Determine the [x, y] coordinate at the center of the cell enclosing the given text.  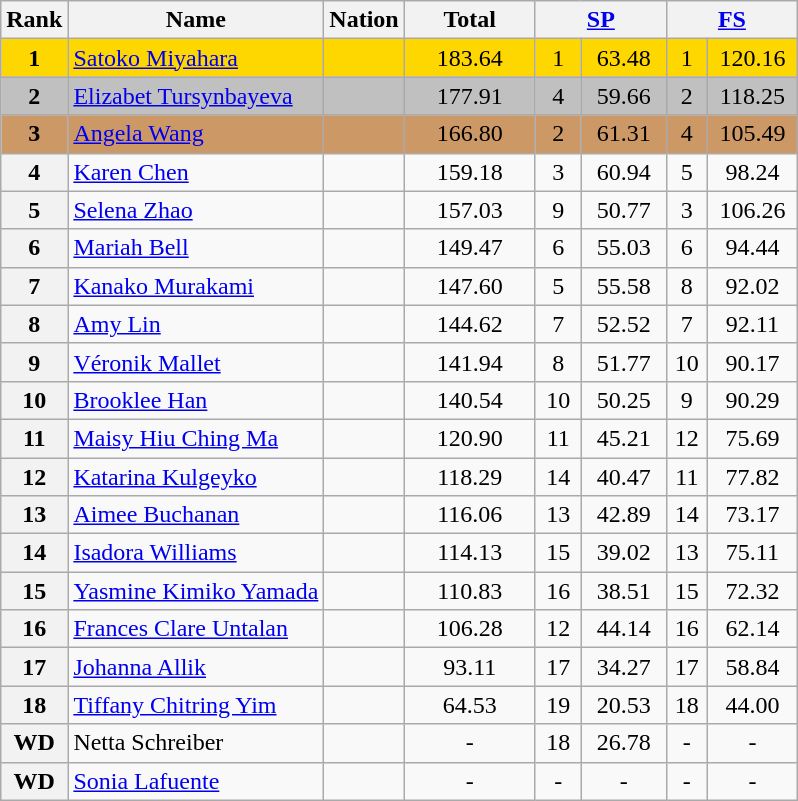
75.11 [752, 553]
105.49 [752, 134]
62.14 [752, 629]
157.03 [470, 210]
51.77 [624, 362]
34.27 [624, 667]
Frances Clare Untalan [196, 629]
144.62 [470, 324]
52.52 [624, 324]
106.28 [470, 629]
Netta Schreiber [196, 743]
77.82 [752, 477]
90.29 [752, 400]
50.25 [624, 400]
114.13 [470, 553]
40.47 [624, 477]
110.83 [470, 591]
Tiffany Chitring Yim [196, 705]
75.69 [752, 438]
92.02 [752, 286]
73.17 [752, 515]
61.31 [624, 134]
159.18 [470, 172]
Maisy Hiu Ching Ma [196, 438]
166.80 [470, 134]
Name [196, 20]
20.53 [624, 705]
Véronik Mallet [196, 362]
55.58 [624, 286]
Yasmine Kimiko Yamada [196, 591]
64.53 [470, 705]
Aimee Buchanan [196, 515]
Nation [364, 20]
106.26 [752, 210]
58.84 [752, 667]
94.44 [752, 248]
19 [558, 705]
98.24 [752, 172]
Angela Wang [196, 134]
55.03 [624, 248]
72.32 [752, 591]
Katarina Kulgeyko [196, 477]
Amy Lin [196, 324]
Selena Zhao [196, 210]
42.89 [624, 515]
Total [470, 20]
149.47 [470, 248]
SP [600, 20]
26.78 [624, 743]
140.54 [470, 400]
FS [732, 20]
Mariah Bell [196, 248]
116.06 [470, 515]
38.51 [624, 591]
Elizabet Tursynbayeva [196, 96]
183.64 [470, 58]
44.00 [752, 705]
59.66 [624, 96]
Satoko Miyahara [196, 58]
118.25 [752, 96]
Isadora Williams [196, 553]
177.91 [470, 96]
Rank [34, 20]
Johanna Allik [196, 667]
Kanako Murakami [196, 286]
120.16 [752, 58]
39.02 [624, 553]
45.21 [624, 438]
93.11 [470, 667]
60.94 [624, 172]
90.17 [752, 362]
Brooklee Han [196, 400]
50.77 [624, 210]
147.60 [470, 286]
118.29 [470, 477]
63.48 [624, 58]
120.90 [470, 438]
Sonia Lafuente [196, 781]
141.94 [470, 362]
44.14 [624, 629]
92.11 [752, 324]
Karen Chen [196, 172]
